Scan for the cell matching the given text and deliver its [X, Y] coordinate at center. 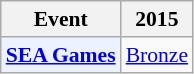
2015 [157, 19]
Event [61, 19]
SEA Games [61, 55]
Bronze [157, 55]
